Provide the [X, Y] coordinate of the cell's center where the given text is located.  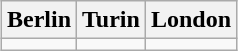
Turin [112, 20]
London [190, 20]
Berlin [38, 20]
